Search for the cell housing the specified text and yield its (X, Y) center coordinate. 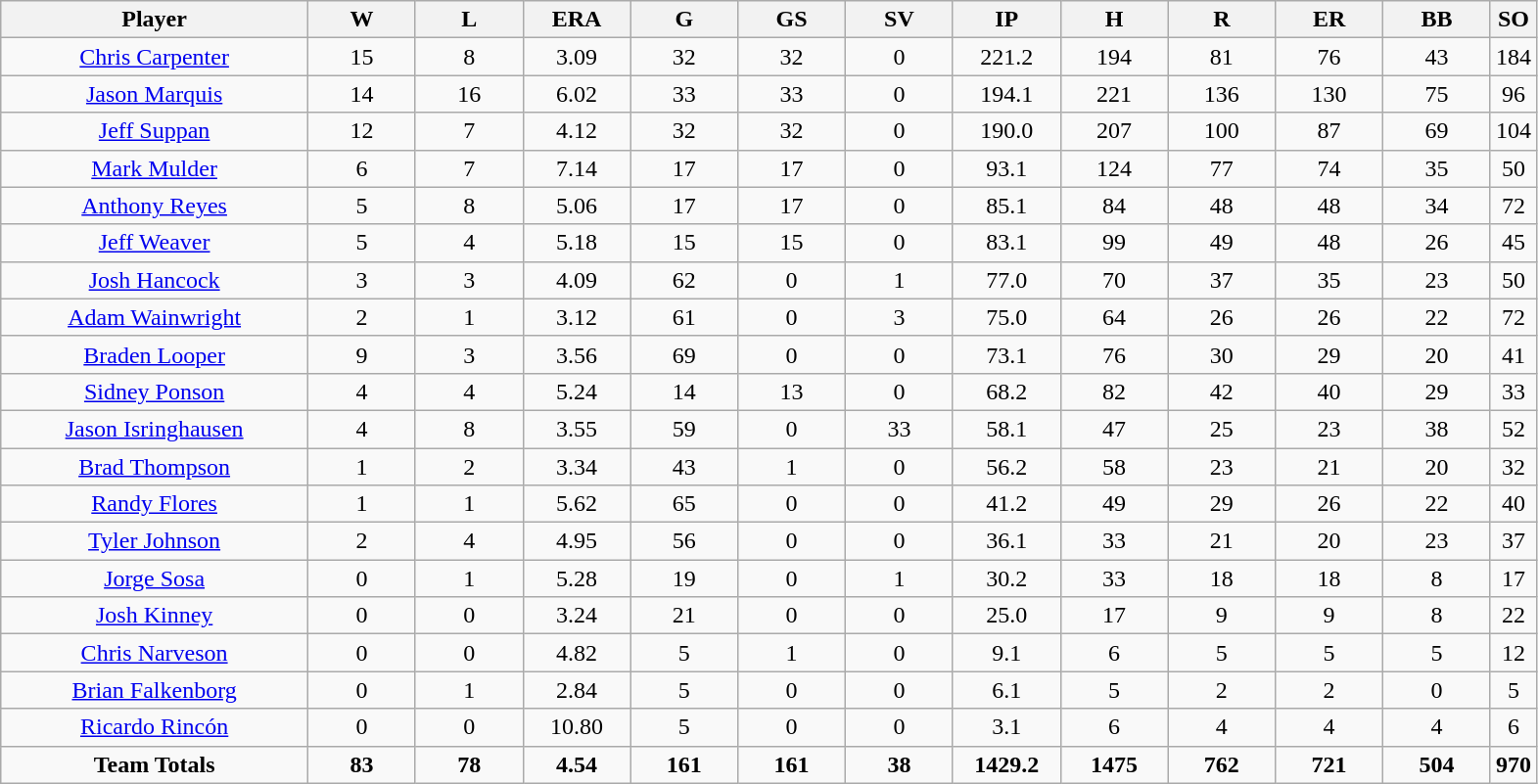
3.56 (577, 354)
ERA (577, 20)
3.24 (577, 616)
47 (1114, 429)
Mark Mulder (155, 168)
5.62 (577, 504)
56.2 (1006, 467)
Anthony Reyes (155, 206)
87 (1329, 131)
62 (684, 280)
77.0 (1006, 280)
77 (1222, 168)
45 (1514, 243)
136 (1222, 94)
Ricardo Rincón (155, 727)
194 (1114, 57)
GS (792, 20)
10.80 (577, 727)
84 (1114, 206)
4.09 (577, 280)
83 (361, 764)
96 (1514, 94)
207 (1114, 131)
58.1 (1006, 429)
82 (1114, 392)
184 (1514, 57)
4.12 (577, 131)
ER (1329, 20)
64 (1114, 317)
25.0 (1006, 616)
41 (1514, 354)
Jorge Sosa (155, 578)
221.2 (1006, 57)
2.84 (577, 690)
Josh Hancock (155, 280)
Jeff Suppan (155, 131)
Randy Flores (155, 504)
13 (792, 392)
4.54 (577, 764)
5.28 (577, 578)
Tyler Johnson (155, 541)
16 (469, 94)
9.1 (1006, 653)
7.14 (577, 168)
G (684, 20)
Team Totals (155, 764)
Chris Narveson (155, 653)
42 (1222, 392)
130 (1329, 94)
59 (684, 429)
Brad Thompson (155, 467)
75 (1437, 94)
194.1 (1006, 94)
73.1 (1006, 354)
6.1 (1006, 690)
61 (684, 317)
190.0 (1006, 131)
41.2 (1006, 504)
100 (1222, 131)
104 (1514, 131)
74 (1329, 168)
4.95 (577, 541)
Jason Marquis (155, 94)
970 (1514, 764)
56 (684, 541)
65 (684, 504)
81 (1222, 57)
W (361, 20)
Sidney Ponson (155, 392)
93.1 (1006, 168)
R (1222, 20)
3.12 (577, 317)
Jason Isringhausen (155, 429)
1429.2 (1006, 764)
IP (1006, 20)
221 (1114, 94)
36.1 (1006, 541)
83.1 (1006, 243)
85.1 (1006, 206)
Chris Carpenter (155, 57)
5.18 (577, 243)
68.2 (1006, 392)
5.24 (577, 392)
52 (1514, 429)
BB (1437, 20)
721 (1329, 764)
Brian Falkenborg (155, 690)
34 (1437, 206)
6.02 (577, 94)
Player (155, 20)
99 (1114, 243)
3.34 (577, 467)
30 (1222, 354)
504 (1437, 764)
25 (1222, 429)
762 (1222, 764)
H (1114, 20)
124 (1114, 168)
78 (469, 764)
Josh Kinney (155, 616)
58 (1114, 467)
5.06 (577, 206)
1475 (1114, 764)
Braden Looper (155, 354)
SV (900, 20)
3.09 (577, 57)
30.2 (1006, 578)
3.55 (577, 429)
L (469, 20)
Jeff Weaver (155, 243)
70 (1114, 280)
75.0 (1006, 317)
Adam Wainwright (155, 317)
4.82 (577, 653)
3.1 (1006, 727)
SO (1514, 20)
19 (684, 578)
